Capture the cell that displays the provided text and extract its [X, Y] central coordinate. 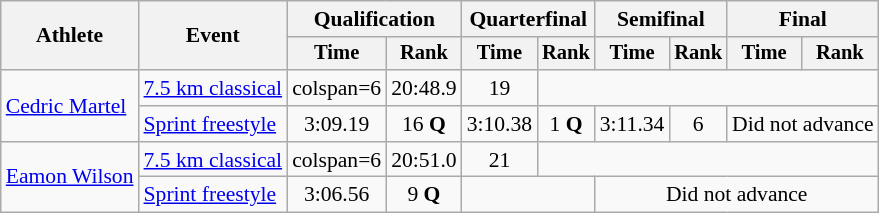
Quarterfinal [528, 19]
3:10.38 [500, 124]
9 Q [424, 195]
Eamon Wilson [70, 178]
3:11.34 [632, 124]
Final [803, 19]
3:06.56 [336, 195]
20:48.9 [424, 88]
6 [698, 124]
16 Q [424, 124]
21 [500, 160]
3:09.19 [336, 124]
Cedric Martel [70, 106]
Semifinal [661, 19]
Qualification [374, 19]
Athlete [70, 36]
19 [500, 88]
1 Q [566, 124]
20:51.0 [424, 160]
Event [214, 36]
